Provide the [x, y] coordinate of the cell's center where the given text is located.  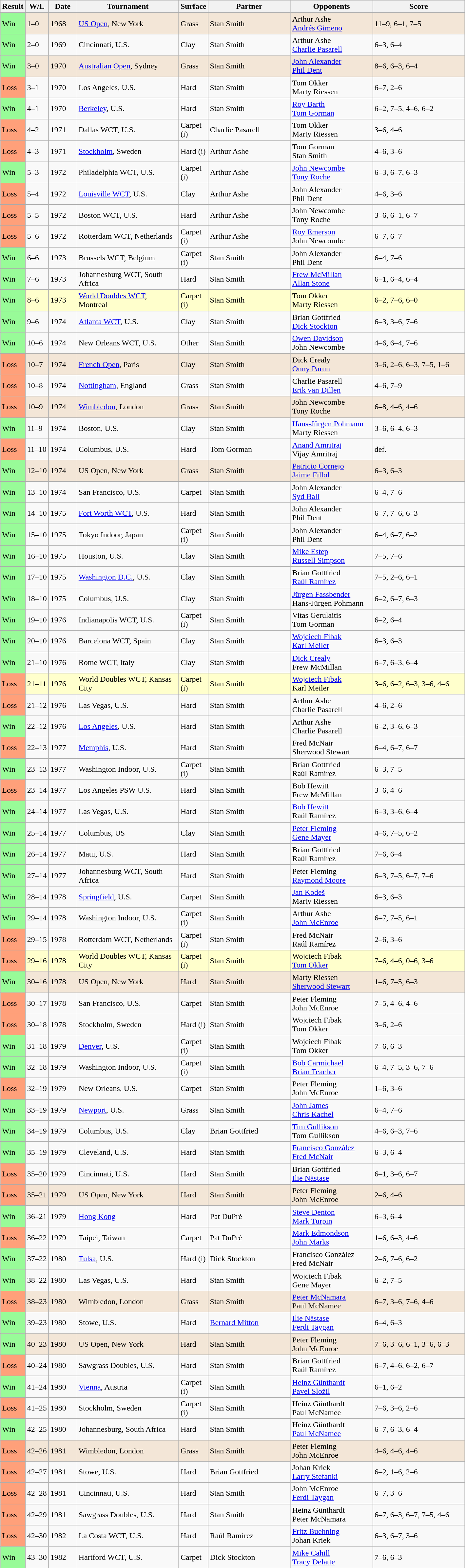
Other [193, 343]
22–12 [37, 726]
Bob Hewitt Frew McMillan [332, 790]
Maui, U.S. [128, 854]
6–4, 6–7, 6–2 [419, 534]
3–6, 6–1, 6–7 [419, 215]
3–6, 2–6, 6–3, 7–5, 1–6 [419, 364]
42–27 [37, 1472]
42–26 [37, 1450]
42–28 [37, 1493]
Bob Carmichael Brian Teacher [332, 1067]
6–7, 4–6, 6–2, 6–7 [419, 1365]
12–10 [37, 471]
6–2, 7–6, 6–0 [419, 301]
6–2, 7–5, 4–6, 6–2 [419, 109]
1–0 [37, 24]
Bernard Mitton [249, 1323]
6–4, 6–3 [419, 1323]
4–6, 4–6, 4–6 [419, 1450]
Frew McMillan Allan Stone [332, 279]
W/L [37, 7]
Tokyo Indoor, Japan [128, 534]
7–6 [37, 279]
Peter McNamara Paul McNamee [332, 1302]
34–19 [37, 1131]
14–10 [37, 513]
6–7, 6–7 [419, 236]
Jan Kodeš Marty Riessen [332, 896]
Raúl Ramírez [249, 1536]
36–21 [37, 1216]
1969 [63, 45]
2–6, 7–6, 6–2 [419, 1259]
Australian Open, Sydney [128, 66]
Denver, U.S. [128, 1046]
16–10 [37, 556]
42–29 [37, 1515]
Hans-Jürgen Pohmann Marty Riessen [332, 428]
15–10 [37, 534]
7–6, 6–4 [419, 854]
5–6 [37, 236]
6–2, 1–6, 2–6 [419, 1472]
6–2, 6–7, 6–3 [419, 599]
Memphis, U.S. [128, 748]
La Costa WCT, U.S. [128, 1536]
24–14 [37, 811]
6–7, 3–6, 7–6, 4–6 [419, 1302]
Brian Gottfried Dick Stockton [332, 322]
4–6, 6–4, 7–6 [419, 343]
29–14 [37, 918]
Result [13, 7]
40–24 [37, 1365]
23–14 [37, 790]
Marty Riessen Sherwood Stewart [332, 982]
Peter Fleming Raymond Moore [332, 876]
42–30 [37, 1536]
Boston, U.S. [128, 428]
Houston, U.S. [128, 556]
13–10 [37, 492]
Partner [249, 7]
Springfield, U.S. [128, 896]
Heinz Günthardt Pavel Složil [332, 1387]
Los Angeles PSW U.S. [128, 790]
30–17 [37, 1003]
Arthur Ashe John McEnroe [332, 918]
36–22 [37, 1238]
Surface [193, 7]
5–5 [37, 215]
Dick Crealy Onny Parun [332, 364]
32–18 [37, 1067]
6–3, 7–5, 6–7, 7–6 [419, 876]
2–6, 3–6 [419, 939]
41–25 [37, 1408]
Wojciech Fibak Gene Mayer [332, 1280]
8–6 [37, 301]
Jürgen Fassbender Hans-Jürgen Pohmann [332, 599]
Atlanta WCT, U.S. [128, 322]
4–3 [37, 151]
6–3, 3–6, 7–6 [419, 322]
28–14 [37, 896]
Opponents [332, 7]
9–6 [37, 322]
1–6, 3–6 [419, 1088]
def. [419, 449]
6–1, 6–2 [419, 1387]
Tom Gorman Stan Smith [332, 151]
4–6, 7–5, 6–2 [419, 833]
Tom Gorman [249, 449]
6–3, 6–7, 6–3 [419, 172]
5–4 [37, 194]
2–6, 4–6 [419, 1195]
Washington D.C., U.S. [128, 577]
6–1, 3–6, 6–7 [419, 1173]
Peter Fleming Gene Mayer [332, 833]
11–9, 6–1, 7–5 [419, 24]
1–6, 7–5, 6–3 [419, 982]
Johannesburg, South Africa [128, 1430]
7–5, 7–6 [419, 556]
3–1 [37, 87]
2–0 [37, 45]
6–1, 6–4, 6–4 [419, 279]
Dallas WCT, U.S. [128, 130]
Newport, U.S. [128, 1110]
Brussels WCT, Belgium [128, 257]
World Doubles WCT, Montreal [128, 301]
New Orleans WCT, U.S. [128, 343]
11–9 [37, 428]
4–1 [37, 109]
Tim Gullikson Tom Gullikson [332, 1131]
Heinz Günthardt Peter McNamara [332, 1515]
Fort Worth WCT, U.S. [128, 513]
Johan Kriek Larry Stefanki [332, 1472]
Mike Cahill Tracy Delatte [332, 1557]
Columbus, US [128, 833]
10–9 [37, 407]
29–16 [37, 961]
Charlie Pasarell [249, 130]
10–8 [37, 386]
17–10 [37, 577]
18–10 [37, 599]
4–6, 7–9 [419, 386]
Charlie Pasarell Erik van Dillen [332, 386]
3–6, 6–4, 6–3 [419, 428]
6–2, 7–5 [419, 1280]
7–5, 2–6, 6–1 [419, 577]
30–16 [37, 982]
40–23 [37, 1344]
Roy Barth Tom Gorman [332, 109]
Bob Hewitt Raúl Ramírez [332, 811]
35–19 [37, 1153]
6–7, 7–5, 6–1 [419, 918]
6–3, 7–5 [419, 769]
26–14 [37, 854]
25–14 [37, 833]
Boston WCT, U.S. [128, 215]
31–18 [37, 1046]
6–2, 3–6, 6–3 [419, 726]
5–3 [37, 172]
7–6, 4–6, 0–6, 3–6 [419, 961]
Tournament [128, 7]
23–13 [37, 769]
French Open, Paris [128, 364]
Taipei, Taiwan [128, 1238]
21–11 [37, 684]
Patricio Cornejo Jaime Fillol [332, 471]
Vitas Gerulaitis Tom Gorman [332, 620]
29–15 [37, 939]
27–14 [37, 876]
39–23 [37, 1323]
Fred McNair Raúl Ramírez [332, 939]
John McEnroe Ferdi Taygan [332, 1493]
4–2 [37, 130]
21–12 [37, 705]
Date [63, 7]
38–22 [37, 1280]
1–6, 6–3, 4–6 [419, 1238]
Berkeley, U.S. [128, 109]
Score [419, 7]
42–25 [37, 1430]
Roy Emerson John Newcombe [332, 236]
7–5, 4–6, 4–6 [419, 1003]
11–10 [37, 449]
3–6, 6–2, 6–3, 3–6, 4–6 [419, 684]
Indianapolis WCT, U.S. [128, 620]
Steve Denton Mark Turpin [332, 1216]
6–3, 3–6, 6–4 [419, 811]
6–7, 7–6, 6–3 [419, 513]
6–4, 7–5, 3–6, 7–6 [419, 1067]
20–10 [37, 641]
Nottingham, England [128, 386]
Rome WCT, Italy [128, 663]
Owen Davidson John Newcombe [332, 343]
6–6 [37, 257]
7–6, 3–6, 6–1, 3–6, 6–3 [419, 1344]
6–2, 6–4 [419, 620]
32–19 [37, 1088]
Vienna, Austria [128, 1387]
6–3, 6–7, 3–6 [419, 1536]
6–7, 6–3, 6–7, 7–5, 4–6 [419, 1515]
35–20 [37, 1173]
John Alexander Syd Ball [332, 492]
3–0 [37, 66]
Brian Gottfried Ilie Năstase [332, 1173]
Ilie Năstase Ferdi Taygan [332, 1323]
Louisville WCT, U.S. [128, 194]
Fritz Buehning Johan Kriek [332, 1536]
30–18 [37, 1025]
41–24 [37, 1387]
Fred McNair Sherwood Stewart [332, 748]
Anand Amritraj Vijay Amritraj [332, 449]
21–10 [37, 663]
Tulsa, U.S. [128, 1259]
6–7, 2–6 [419, 87]
Mike Estep Russell Simpson [332, 556]
New Orleans, U.S. [128, 1088]
4–6, 6–3, 7–6 [419, 1131]
8–6, 6–3, 6–4 [419, 66]
1968 [63, 24]
Dick Crealy Frew McMillan [332, 663]
Arthur Ashe Andrés Gimeno [332, 24]
6–7, 3–6 [419, 1493]
35–21 [37, 1195]
10–7 [37, 364]
Philadelphia WCT, U.S. [128, 172]
33–19 [37, 1110]
Hartford WCT, U.S. [128, 1557]
43–30 [37, 1557]
22–13 [37, 748]
Mark Edmondson John Marks [332, 1238]
37–22 [37, 1259]
6–4, 6–7, 6–7 [419, 748]
Hong Kong [128, 1216]
Barcelona WCT, Spain [128, 641]
10–6 [37, 343]
3–6, 2–6 [419, 1025]
John James Chris Kachel [332, 1110]
38–23 [37, 1302]
6–8, 4–6, 4–6 [419, 407]
4–6, 2–6 [419, 705]
Cleveland, U.S. [128, 1153]
7–6, 3–6, 2–6 [419, 1408]
19–10 [37, 620]
